Extract the [X, Y] coordinate from the center of the cell holding the provided text.  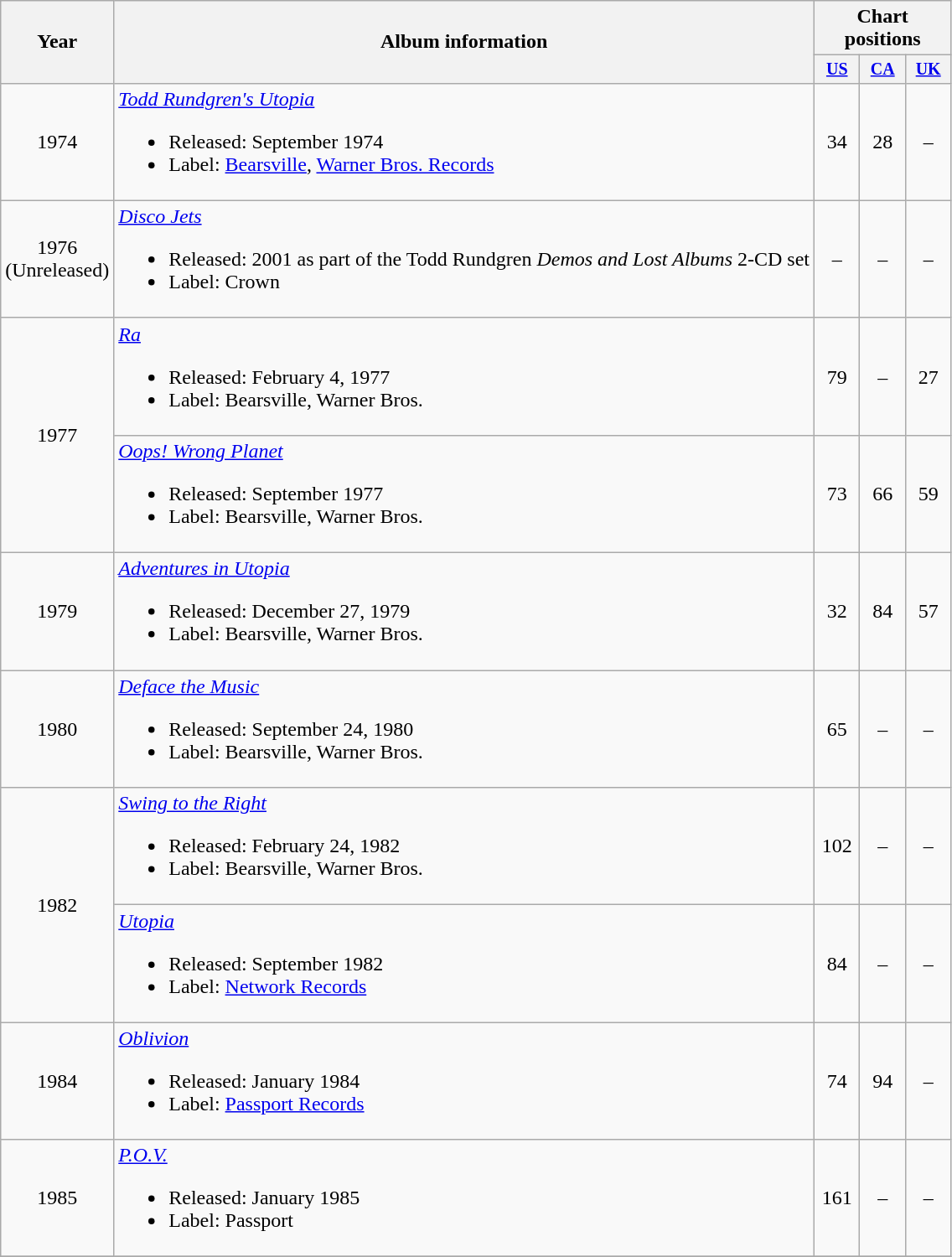
28 [882, 142]
73 [837, 494]
1984 [57, 1081]
161 [837, 1198]
27 [928, 376]
RaReleased: February 4, 1977Label: Bearsville, Warner Bros. [464, 376]
P.O.V.Released: January 1985Label: Passport [464, 1198]
UtopiaReleased: September 1982Label: Network Records [464, 964]
1979 [57, 612]
Album information [464, 42]
Oops! Wrong PlanetReleased: September 1977Label: Bearsville, Warner Bros. [464, 494]
34 [837, 142]
Todd Rundgren's UtopiaReleased: September 1974Label: Bearsville, Warner Bros. Records [464, 142]
Year [57, 42]
Adventures in UtopiaReleased: December 27, 1979Label: Bearsville, Warner Bros. [464, 612]
74 [837, 1081]
59 [928, 494]
102 [837, 846]
94 [882, 1081]
1976 (Unreleased) [57, 259]
Chart positions [883, 28]
CA [882, 69]
1980 [57, 729]
1977 [57, 435]
32 [837, 612]
1982 [57, 905]
66 [882, 494]
Deface the MusicReleased: September 24, 1980Label: Bearsville, Warner Bros. [464, 729]
UK [928, 69]
79 [837, 376]
1985 [57, 1198]
Swing to the RightReleased: February 24, 1982Label: Bearsville, Warner Bros. [464, 846]
US [837, 69]
OblivionReleased: January 1984Label: Passport Records [464, 1081]
Disco JetsReleased: 2001 as part of the Todd Rundgren Demos and Lost Albums 2-CD setLabel: Crown [464, 259]
1974 [57, 142]
65 [837, 729]
57 [928, 612]
